Determine the [X, Y] coordinate at the center of the cell enclosing the given text.  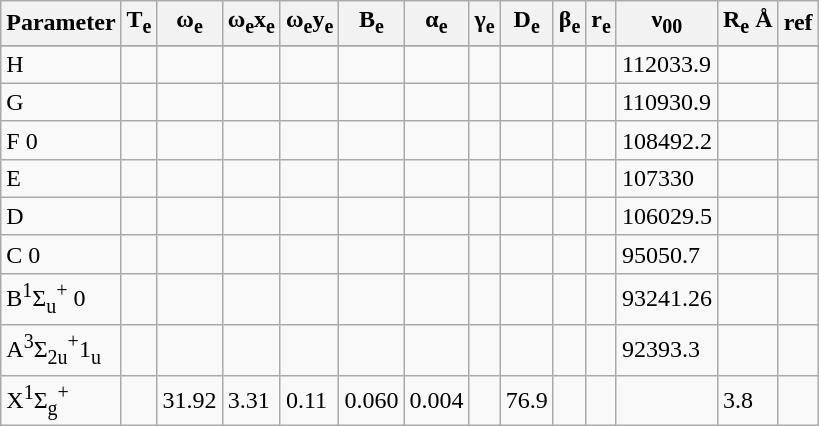
D [61, 216]
γe [484, 23]
107330 [666, 178]
A3Σ2u+1u [61, 350]
76.9 [526, 400]
αe [436, 23]
X1Σg+ [61, 400]
ωeye [309, 23]
ref [798, 23]
108492.2 [666, 140]
βe [570, 23]
Be [372, 23]
Te [139, 23]
95050.7 [666, 254]
B1Σu+ 0 [61, 298]
93241.26 [666, 298]
31.92 [190, 400]
H [61, 64]
3.31 [251, 400]
re [602, 23]
F 0 [61, 140]
0.11 [309, 400]
G [61, 102]
112033.9 [666, 64]
ωexe [251, 23]
92393.3 [666, 350]
Re Å [748, 23]
E [61, 178]
De [526, 23]
C 0 [61, 254]
3.8 [748, 400]
ωe [190, 23]
ν00 [666, 23]
0.004 [436, 400]
0.060 [372, 400]
110930.9 [666, 102]
Parameter [61, 23]
106029.5 [666, 216]
